Scan for the cell matching the given text and deliver its [X, Y] coordinate at center. 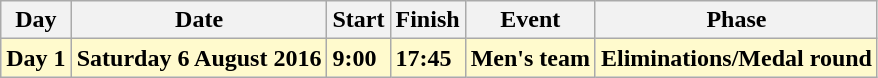
17:45 [428, 58]
Eliminations/Medal round [736, 58]
Finish [428, 20]
Men's team [530, 58]
Day [36, 20]
9:00 [358, 58]
Event [530, 20]
Saturday 6 August 2016 [199, 58]
Date [199, 20]
Phase [736, 20]
Day 1 [36, 58]
Start [358, 20]
